Capture the cell that displays the provided text and extract its (X, Y) central coordinate. 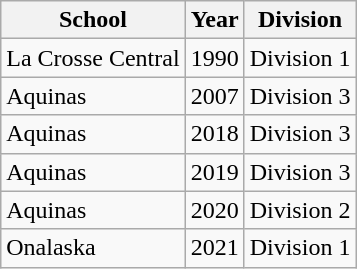
2021 (214, 248)
1990 (214, 58)
2019 (214, 172)
Year (214, 20)
School (93, 20)
La Crosse Central (93, 58)
2007 (214, 96)
2018 (214, 134)
2020 (214, 210)
Onalaska (93, 248)
Division (300, 20)
Division 2 (300, 210)
